Search for the cell housing the specified text and yield its [x, y] center coordinate. 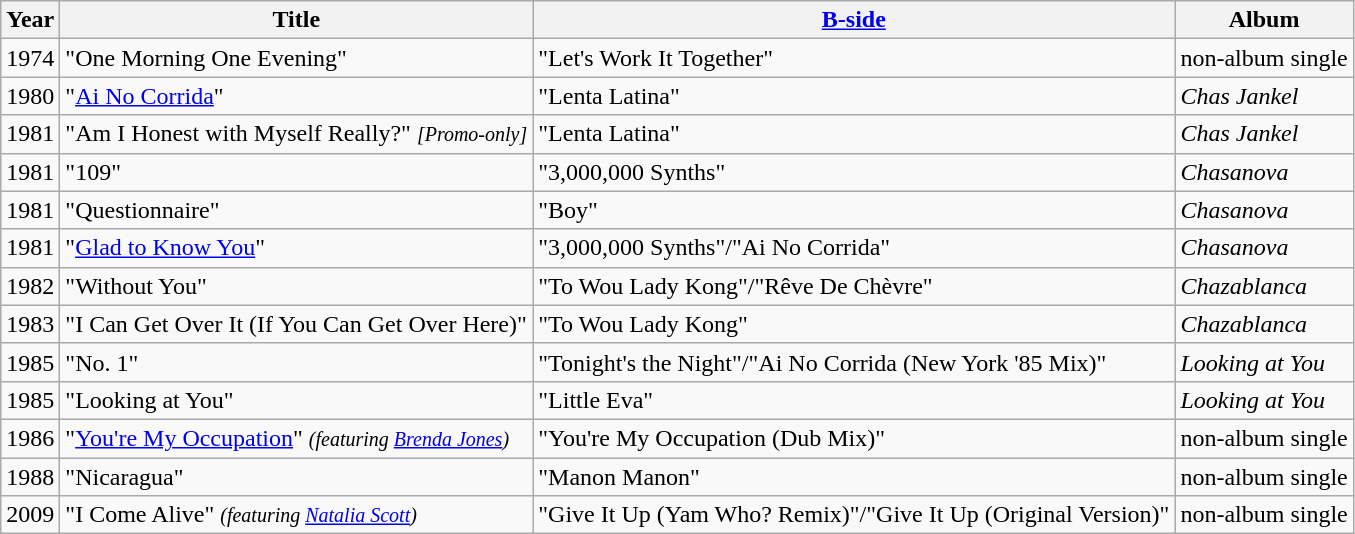
"Let's Work It Together" [854, 58]
Title [296, 20]
"No. 1" [296, 362]
"Questionnaire" [296, 210]
"Am I Honest with Myself Really?" [Promo-only] [296, 134]
"To Wou Lady Kong" [854, 324]
"To Wou Lady Kong"/"Rêve De Chèvre" [854, 286]
"Manon Manon" [854, 477]
"Give It Up (Yam Who? Remix)"/"Give It Up (Original Version)" [854, 515]
B-side [854, 20]
Year [30, 20]
Album [1264, 20]
"You're My Occupation (Dub Mix)" [854, 438]
"Tonight's the Night"/"Ai No Corrida (New York '85 Mix)" [854, 362]
1982 [30, 286]
1980 [30, 96]
1974 [30, 58]
"3,000,000 Synths"/"Ai No Corrida" [854, 248]
"3,000,000 Synths" [854, 172]
"Looking at You" [296, 400]
2009 [30, 515]
1983 [30, 324]
1986 [30, 438]
"Boy" [854, 210]
"Ai No Corrida" [296, 96]
1988 [30, 477]
"109" [296, 172]
"I Can Get Over It (If You Can Get Over Here)" [296, 324]
"Glad to Know You" [296, 248]
"Nicaragua" [296, 477]
"Without You" [296, 286]
"Little Eva" [854, 400]
"One Morning One Evening" [296, 58]
"You're My Occupation" (featuring Brenda Jones) [296, 438]
"I Come Alive" (featuring Natalia Scott) [296, 515]
